Search for the cell housing the specified text and yield its (x, y) center coordinate. 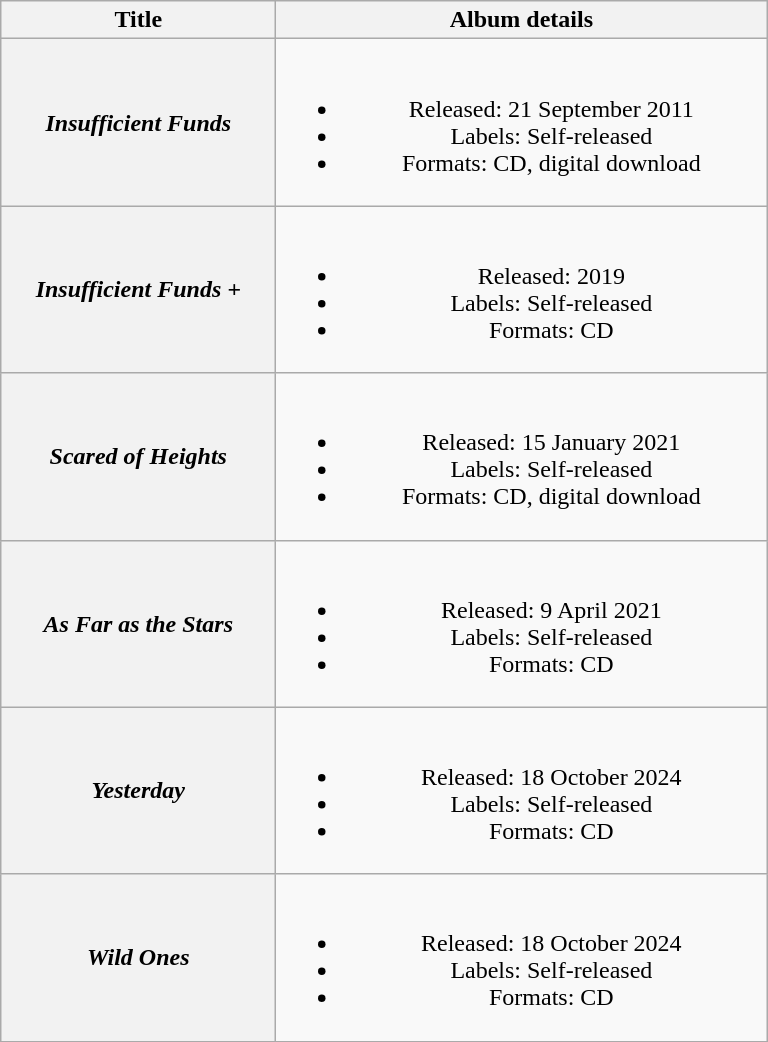
Released: 9 April 2021Labels: Self-releasedFormats: CD (522, 624)
Released: 2019Labels: Self-releasedFormats: CD (522, 290)
Released: 15 January 2021Labels: Self-releasedFormats: CD, digital download (522, 456)
Album details (522, 20)
Scared of Heights (138, 456)
Title (138, 20)
Yesterday (138, 790)
Released: 21 September 2011Labels: Self-releasedFormats: CD, digital download (522, 122)
Insufficient Funds + (138, 290)
Insufficient Funds (138, 122)
As Far as the Stars (138, 624)
Wild Ones (138, 958)
